Search for the cell housing the specified text and yield its (X, Y) center coordinate. 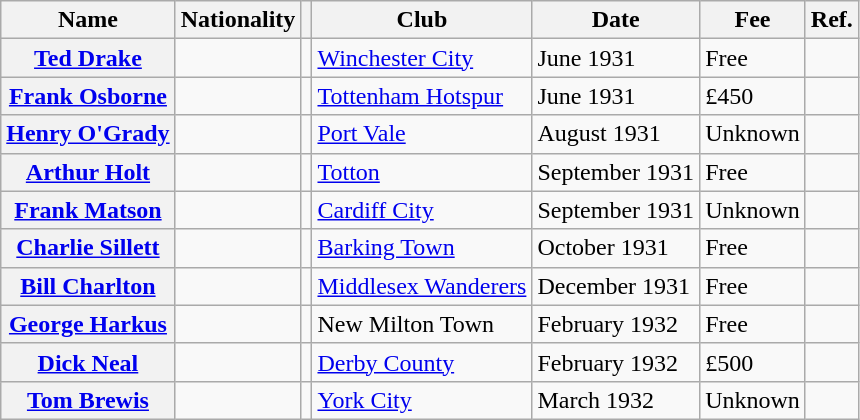
Barking Town (422, 248)
December 1931 (616, 286)
October 1931 (616, 248)
August 1931 (616, 134)
Frank Osborne (88, 96)
Derby County (422, 362)
Middlesex Wanderers (422, 286)
Date (616, 20)
George Harkus (88, 324)
Name (88, 20)
Ref. (832, 20)
Fee (753, 20)
Ted Drake (88, 58)
March 1932 (616, 400)
Charlie Sillett (88, 248)
York City (422, 400)
£450 (753, 96)
New Milton Town (422, 324)
Winchester City (422, 58)
Frank Matson (88, 210)
Bill Charlton (88, 286)
Tottenham Hotspur (422, 96)
Arthur Holt (88, 172)
Tom Brewis (88, 400)
Henry O'Grady (88, 134)
Nationality (238, 20)
Port Vale (422, 134)
Totton (422, 172)
Cardiff City (422, 210)
£500 (753, 362)
Club (422, 20)
Dick Neal (88, 362)
